Determine the (x, y) coordinate at the center of the cell enclosing the given text.  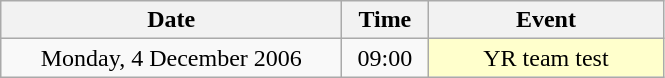
YR team test (546, 58)
Event (546, 20)
09:00 (385, 58)
Date (172, 20)
Monday, 4 December 2006 (172, 58)
Time (385, 20)
